Search for the cell housing the specified text and yield its (x, y) center coordinate. 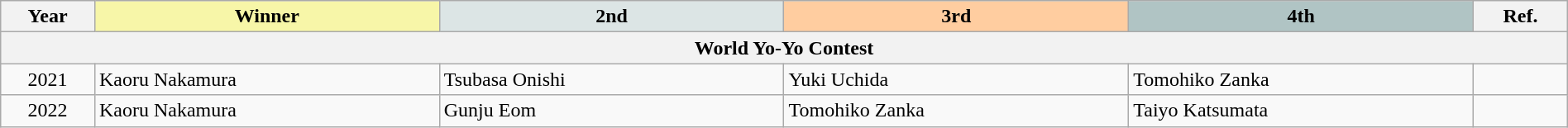
Tsubasa Onishi (612, 79)
Ref. (1521, 17)
4th (1302, 17)
Taiyo Katsumata (1302, 111)
World Yo-Yo Contest (784, 48)
2021 (48, 79)
2nd (612, 17)
Winner (266, 17)
Gunju Eom (612, 111)
2022 (48, 111)
Yuki Uchida (956, 79)
3rd (956, 17)
Year (48, 17)
